Determine the [X, Y] coordinate at the center of the cell enclosing the given text.  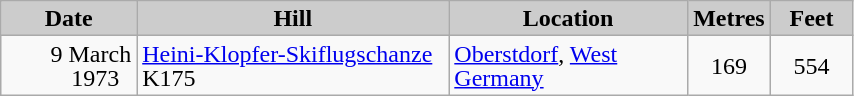
Hill [293, 18]
Date [69, 18]
Oberstdorf, West Germany [568, 66]
169 [728, 66]
Metres [728, 18]
Feet [811, 18]
554 [811, 66]
Heini-Klopfer-Skiflugschanze K175 [293, 66]
9 March 1973 [69, 66]
Location [568, 18]
